Scan for the cell matching the given text and deliver its [X, Y] coordinate at center. 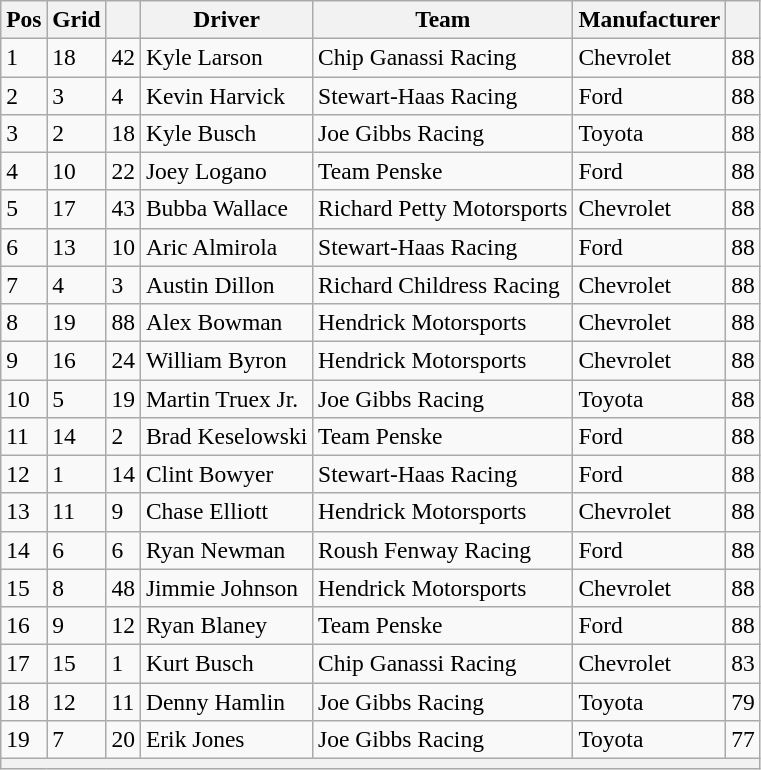
Bubba Wallace [226, 209]
Pos [24, 19]
Team [443, 19]
Grid [76, 19]
Ryan Blaney [226, 625]
Manufacturer [650, 19]
Martin Truex Jr. [226, 398]
Joey Logano [226, 171]
Austin Dillon [226, 285]
Richard Petty Motorsports [443, 209]
Chase Elliott [226, 512]
Ryan Newman [226, 550]
77 [743, 739]
Aric Almirola [226, 247]
Kurt Busch [226, 663]
Kyle Busch [226, 133]
Brad Keselowski [226, 436]
Kyle Larson [226, 57]
22 [123, 171]
20 [123, 739]
24 [123, 360]
83 [743, 663]
Jimmie Johnson [226, 588]
42 [123, 57]
Roush Fenway Racing [443, 550]
Erik Jones [226, 739]
Richard Childress Racing [443, 285]
Denny Hamlin [226, 701]
Alex Bowman [226, 322]
William Byron [226, 360]
48 [123, 588]
Driver [226, 19]
43 [123, 209]
79 [743, 701]
Clint Bowyer [226, 474]
Kevin Harvick [226, 95]
